Determine the (X, Y) coordinate at the center of the cell enclosing the given text.  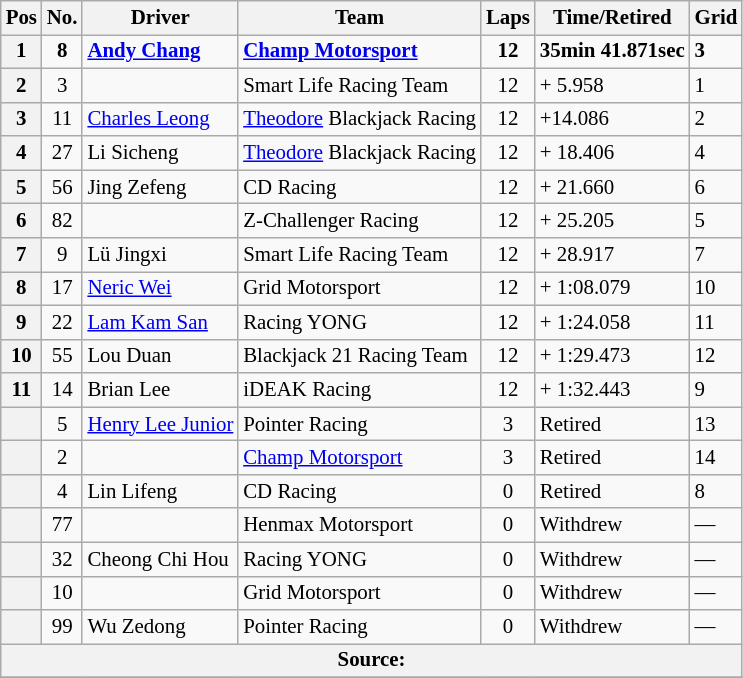
Driver (160, 18)
iDEAK Racing (360, 390)
Li Sicheng (160, 153)
+14.086 (612, 119)
32 (62, 559)
+ 1:29.473 (612, 356)
56 (62, 187)
Charles Leong (160, 119)
No. (62, 18)
Wu Zedong (160, 627)
+ 1:24.058 (612, 322)
Lou Duan (160, 356)
Source: (372, 661)
+ 21.660 (612, 187)
Lam Kam San (160, 322)
Lin Lifeng (160, 491)
+ 18.406 (612, 153)
Pos (22, 18)
Cheong Chi Hou (160, 559)
Lü Jingxi (160, 255)
+ 5.958 (612, 85)
Jing Zefeng (160, 187)
55 (62, 356)
17 (62, 288)
Time/Retired (612, 18)
Henmax Motorsport (360, 525)
27 (62, 153)
Team (360, 18)
Laps (508, 18)
Grid (716, 18)
Andy Chang (160, 51)
Brian Lee (160, 390)
+ 25.205 (612, 221)
35min 41.871sec (612, 51)
77 (62, 525)
Blackjack 21 Racing Team (360, 356)
Z-Challenger Racing (360, 221)
+ 1:32.443 (612, 390)
+ 1:08.079 (612, 288)
22 (62, 322)
Neric Wei (160, 288)
13 (716, 424)
+ 28.917 (612, 255)
99 (62, 627)
Henry Lee Junior (160, 424)
82 (62, 221)
